Output the [x, y] coordinate of the center of the cell containing the given text.  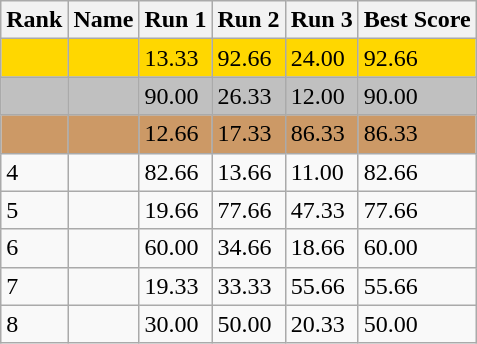
6 [34, 248]
47.33 [322, 210]
5 [34, 210]
Run 2 [248, 20]
12.66 [176, 134]
Rank [34, 20]
13.66 [248, 172]
19.66 [176, 210]
Name [104, 20]
19.33 [176, 286]
Best Score [417, 20]
4 [34, 172]
34.66 [248, 248]
30.00 [176, 324]
33.33 [248, 286]
11.00 [322, 172]
20.33 [322, 324]
Run 1 [176, 20]
26.33 [248, 96]
24.00 [322, 58]
12.00 [322, 96]
18.66 [322, 248]
Run 3 [322, 20]
8 [34, 324]
13.33 [176, 58]
17.33 [248, 134]
7 [34, 286]
